Find where the given text appears and provide that cell's center as (X, Y) coordinate. 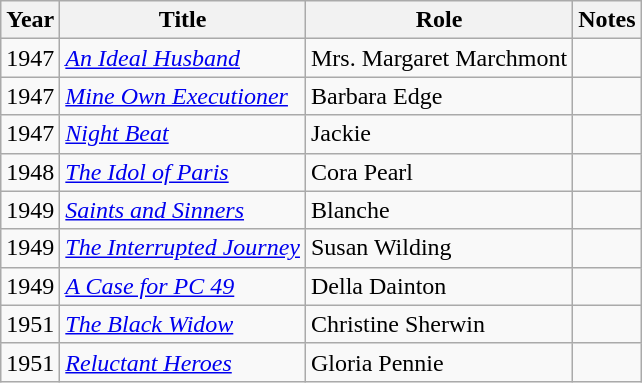
An Ideal Husband (183, 58)
Notes (607, 20)
Blanche (438, 210)
Role (438, 20)
Cora Pearl (438, 172)
The Idol of Paris (183, 172)
Susan Wilding (438, 248)
Mrs. Margaret Marchmont (438, 58)
1948 (30, 172)
Della Dainton (438, 286)
Night Beat (183, 134)
Barbara Edge (438, 96)
Title (183, 20)
Reluctant Heroes (183, 362)
Saints and Sinners (183, 210)
The Interrupted Journey (183, 248)
Jackie (438, 134)
Gloria Pennie (438, 362)
Year (30, 20)
Christine Sherwin (438, 324)
Mine Own Executioner (183, 96)
A Case for PC 49 (183, 286)
The Black Widow (183, 324)
